Extract the [X, Y] coordinate from the center of the cell holding the provided text.  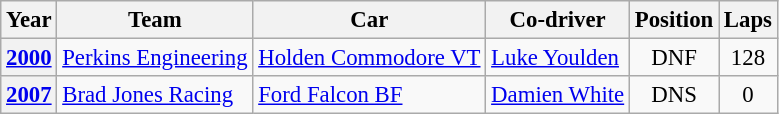
Co-driver [558, 20]
Team [155, 20]
Position [674, 20]
Brad Jones Racing [155, 95]
Perkins Engineering [155, 58]
Car [370, 20]
2000 [29, 58]
DNF [674, 58]
0 [748, 95]
Damien White [558, 95]
Holden Commodore VT [370, 58]
DNS [674, 95]
Luke Youlden [558, 58]
Ford Falcon BF [370, 95]
128 [748, 58]
Year [29, 20]
Laps [748, 20]
2007 [29, 95]
